Scan for the cell matching the given text and deliver its [x, y] coordinate at center. 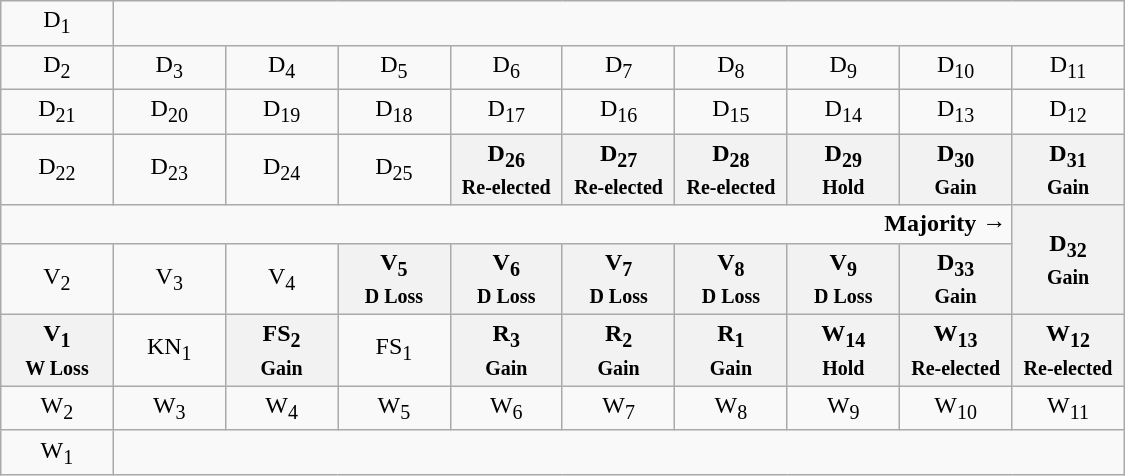
D15 [731, 111]
D22 [57, 170]
W7 [618, 408]
V8D Loss [731, 278]
W5 [394, 408]
R3Gain [506, 350]
V4 [281, 278]
KN1 [169, 350]
W10 [955, 408]
D9 [843, 67]
D24 [281, 170]
V2 [57, 278]
FS1 [394, 350]
D32Gain [1068, 260]
D25 [394, 170]
D20 [169, 111]
D8 [731, 67]
W11 [1068, 408]
D19 [281, 111]
D5 [394, 67]
V3 [169, 278]
W9 [843, 408]
V7D Loss [618, 278]
D30Gain [955, 170]
R1Gain [731, 350]
W4 [281, 408]
D23 [169, 170]
D16 [618, 111]
D17 [506, 111]
D27Re-elected [618, 170]
D21 [57, 111]
W13Re-elected [955, 350]
D4 [281, 67]
D18 [394, 111]
D31Gain [1068, 170]
D6 [506, 67]
D3 [169, 67]
FS2Gain [281, 350]
V1W Loss [57, 350]
V5D Loss [394, 278]
D13 [955, 111]
W14Hold [843, 350]
D10 [955, 67]
D12 [1068, 111]
R2Gain [618, 350]
W3 [169, 408]
V6D Loss [506, 278]
Majority → [506, 224]
W12Re-elected [1068, 350]
D11 [1068, 67]
V9D Loss [843, 278]
D33Gain [955, 278]
D28Re-elected [731, 170]
D29Hold [843, 170]
W1 [57, 452]
W6 [506, 408]
D26Re-elected [506, 170]
D2 [57, 67]
D7 [618, 67]
W8 [731, 408]
W2 [57, 408]
D1 [57, 23]
D14 [843, 111]
